Search for the cell housing the specified text and yield its (x, y) center coordinate. 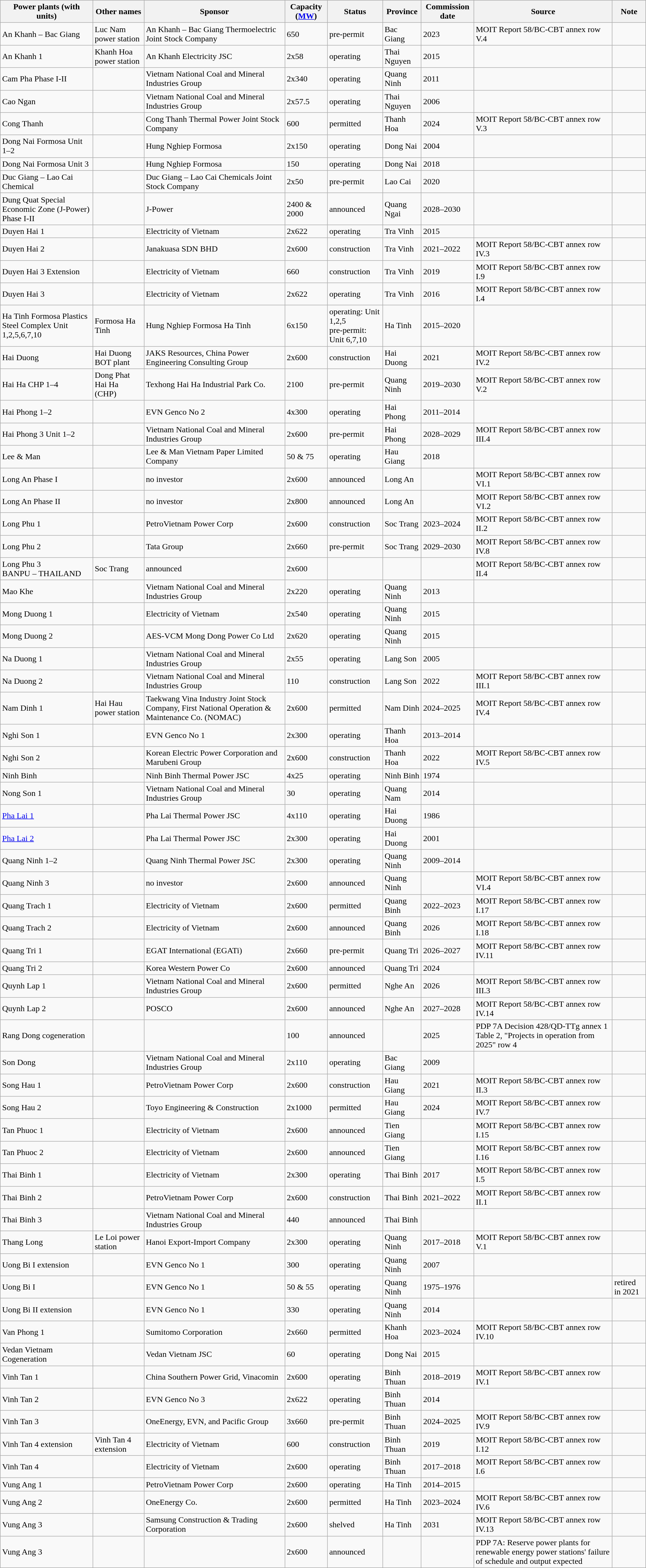
Korea Western Power Co (214, 968)
Other names (118, 12)
MOIT Report 58/BC-CBT annex row I.4 (543, 294)
Hai Phong 1–2 (47, 412)
2011–2014 (448, 412)
Thang Long (47, 1242)
Quang Ninh 3 (47, 883)
30 (306, 793)
MOIT Report 58/BC-CBT annex row VI.1 (543, 479)
Long An Phase II (47, 502)
2007 (448, 1265)
2017 (448, 1175)
Texhong Hai Ha Industrial Park Co. (214, 385)
Pha Lai 1 (47, 816)
Ha Tinh Formosa Plastics Steel Complex Unit 1,2,5,6,7,10 (47, 326)
Vedan Vietnam Cogeneration (47, 1354)
MOIT Report 58/BC-CBT annex row IV.14 (543, 1008)
Mong Duong 2 (47, 636)
Hanoi Export-Import Company (214, 1242)
2029–2030 (448, 546)
Hung Nghiep Formosa Ha Tinh (214, 326)
MOIT Report 58/BC-CBT annex row IV.8 (543, 546)
EGAT International (EGATi) (214, 950)
Hai Hau power station (118, 708)
MOIT Report 58/BC-CBT annex row II.4 (543, 569)
Dong Nai Formosa Unit 1–2 (47, 146)
60 (306, 1354)
4x110 (306, 816)
Commission date (448, 12)
Quang Nam (402, 793)
100 (306, 1036)
Korean Electric Power Corporation and Marubeni Group (214, 758)
Nam Dinh 1 (47, 708)
Province (402, 12)
MOIT Report 58/BC-CBT annex row V.1 (543, 1242)
2x220 (306, 591)
2004 (448, 146)
MOIT Report 58/BC-CBT annex row II.2 (543, 524)
Uong Bi I extension (47, 1265)
2027–2028 (448, 1008)
2x110 (306, 1063)
MOIT Report 58/BC-CBT annex row I.15 (543, 1130)
Lao Cai (402, 181)
Tan Phuoc 1 (47, 1130)
Samsung Construction & Trading Corporation (214, 1525)
2009–2014 (448, 860)
Duyen Hai 3 Extension (47, 271)
Cam Pha Phase I-II (47, 79)
2018–2019 (448, 1377)
MOIT Report 58/BC-CBT annex row V.2 (543, 385)
PDP 7A: Reserve power plants for renewable energy power stations' failure of schedule and output expected (543, 1552)
Nong Son 1 (47, 793)
Luc Nam power station (118, 34)
2025 (448, 1036)
Quynh Lap 1 (47, 986)
Khanh Hoa (402, 1332)
Quang Ninh 1–2 (47, 860)
2x50 (306, 181)
MOIT Report 58/BC-CBT annex row V.3 (543, 124)
2016 (448, 294)
Tata Group (214, 546)
EVN Genco No 2 (214, 412)
110 (306, 681)
Rang Dong cogeneration (47, 1036)
MOIT Report 58/BC-CBT annex row V.4 (543, 34)
Quang Trach 2 (47, 928)
Uong Bi I (47, 1287)
Formosa Ha Tinh (118, 326)
2x1000 (306, 1107)
Status (355, 12)
OneEnergy, EVN, and Pacific Group (214, 1422)
2022–2023 (448, 905)
Taekwang Vina Industry Joint Stock Company, First National Operation & Maintenance Co. (NOMAC) (214, 708)
3x660 (306, 1422)
2013 (448, 591)
An Khanh – Bac Giang (47, 34)
Long Phu 3BANPU – THAILAND (47, 569)
2006 (448, 101)
EVN Genco No 3 (214, 1399)
MOIT Report 58/BC-CBT annex row I.5 (543, 1175)
6x150 (306, 326)
Janakuasa SDN BHD (214, 249)
MOIT Report 58/BC-CBT annex row I.16 (543, 1152)
MOIT Report 58/BC-CBT annex row I.17 (543, 905)
2x620 (306, 636)
J-Power (214, 209)
Son Dong (47, 1063)
MOIT Report 58/BC-CBT annex row IV.3 (543, 249)
4x25 (306, 776)
1975–1976 (448, 1287)
Capacity (MW) (306, 12)
2023 (448, 34)
MOIT Report 58/BC-CBT annex row IV.7 (543, 1107)
MOIT Report 58/BC-CBT annex row III.3 (543, 986)
MOIT Report 58/BC-CBT annex row VI.4 (543, 883)
MOIT Report 58/BC-CBT annex row IV.1 (543, 1377)
Lee & Man (47, 457)
MOIT Report 58/BC-CBT annex row IV.10 (543, 1332)
Mao Khe (47, 591)
Pha Lai 2 (47, 838)
Hai Ha CHP 1–4 (47, 385)
2019–2030 (448, 385)
Na Duong 2 (47, 681)
2015–2020 (448, 326)
2x58 (306, 57)
Sponsor (214, 12)
MOIT Report 58/BC-CBT annex row IV.5 (543, 758)
2020 (448, 181)
An Khanh Electricity JSC (214, 57)
OneEnergy Co. (214, 1502)
2100 (306, 385)
Thai Binh 3 (47, 1220)
50 & 55 (306, 1287)
MOIT Report 58/BC-CBT annex row IV.9 (543, 1422)
MOIT Report 58/BC-CBT annex row IV.4 (543, 708)
MOIT Report 58/BC-CBT annex row III.1 (543, 681)
300 (306, 1265)
Quang Tri 2 (47, 968)
2028–2029 (448, 434)
2001 (448, 838)
MOIT Report 58/BC-CBT annex row III.4 (543, 434)
Nam Dinh (402, 708)
Quang Trach 1 (47, 905)
1974 (448, 776)
MOIT Report 58/BC-CBT annex row I.12 (543, 1444)
Long Phu 1 (47, 524)
Van Phong 1 (47, 1332)
retired in 2021 (629, 1287)
2028–2030 (448, 209)
Song Hau 2 (47, 1107)
2400 & 2000 (306, 209)
Song Hau 1 (47, 1085)
JAKS Resources, China Power Engineering Consulting Group (214, 357)
Hai Phong 3 Unit 1–2 (47, 434)
MOIT Report 58/BC-CBT annex row IV.2 (543, 357)
Vinh Tan 4 (47, 1467)
Uong Bi II extension (47, 1310)
Duc Giang – Lao Cai Chemicals Joint Stock Company (214, 181)
2x55 (306, 658)
2026–2027 (448, 950)
Quynh Lap 2 (47, 1008)
An Khanh – Bac Giang Thermoelectric Joint Stock Company (214, 34)
Vinh Tan 2 (47, 1399)
Cong Thanh Thermal Power Joint Stock Company (214, 124)
Ninh Binh Thermal Power JSC (214, 776)
shelved (355, 1525)
Khanh Hoa power station (118, 57)
Duyen Hai 1 (47, 231)
Dung Quat Special Economic Zone (J-Power) Phase I-II (47, 209)
440 (306, 1220)
MOIT Report 58/BC-CBT annex row IV.11 (543, 950)
2013–2014 (448, 736)
Cong Thanh (47, 124)
2011 (448, 79)
MOIT Report 58/BC-CBT annex row II.1 (543, 1197)
MOIT Report 58/BC-CBT annex row II.3 (543, 1085)
Le Loi power station (118, 1242)
Note (629, 12)
PDP 7A Decision 428/QD-TTg annex 1 Table 2, "Projects in operation from 2025" row 4 (543, 1036)
Quang Tri 1 (47, 950)
MOIT Report 58/BC-CBT annex row I.18 (543, 928)
2x57.5 (306, 101)
4x300 (306, 412)
Long An Phase I (47, 479)
AES-VCM Mong Dong Power Co Ltd (214, 636)
MOIT Report 58/BC-CBT annex row I.6 (543, 1467)
2005 (448, 658)
Duc Giang – Lao Cai Chemical (47, 181)
1986 (448, 816)
Vung Ang 1 (47, 1485)
Nghi Son 1 (47, 736)
Lee & Man Vietnam Paper Limited Company (214, 457)
An Khanh 1 (47, 57)
2x150 (306, 146)
Vinh Tan 3 (47, 1422)
Duyen Hai 3 (47, 294)
Cao Ngan (47, 101)
MOIT Report 58/BC-CBT annex row VI.2 (543, 502)
MOIT Report 58/BC-CBT annex row IV.6 (543, 1502)
2014–2015 (448, 1485)
Vedan Vietnam JSC (214, 1354)
Thai Binh 2 (47, 1197)
2x800 (306, 502)
MOIT Report 58/BC-CBT annex row I.9 (543, 271)
Source (543, 12)
50 & 75 (306, 457)
Vinh Tan 1 (47, 1377)
Dong Phat Hai Ha (CHP) (118, 385)
150 (306, 164)
Mong Duong 1 (47, 613)
Quang Ninh Thermal Power JSC (214, 860)
Duyen Hai 2 (47, 249)
2x340 (306, 79)
2031 (448, 1525)
650 (306, 34)
Power plants (with units) (47, 12)
660 (306, 271)
Long Phu 2 (47, 546)
Dong Nai Formosa Unit 3 (47, 164)
Toyo Engineering & Construction (214, 1107)
2009 (448, 1063)
Quang Ngai (402, 209)
Tan Phuoc 2 (47, 1152)
Sumitomo Corporation (214, 1332)
MOIT Report 58/BC-CBT annex row IV.13 (543, 1525)
China Southern Power Grid, Vinacomin (214, 1377)
Thai Binh 1 (47, 1175)
operating: Unit 1,2,5pre-permit: Unit 6,7,10 (355, 326)
2x540 (306, 613)
330 (306, 1310)
Na Duong 1 (47, 658)
POSCO (214, 1008)
Nghi Son 2 (47, 758)
Hai Duong BOT plant (118, 357)
Vung Ang 2 (47, 1502)
